Identify which cell holds the provided text, then report its (X, Y) central coordinate. 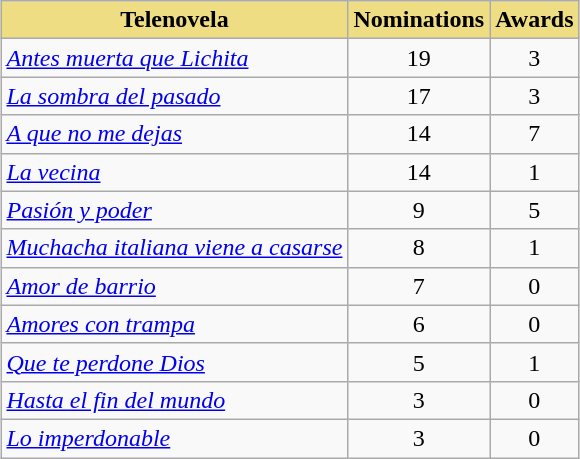
17 (419, 96)
Amores con trampa (174, 324)
Nominations (419, 20)
La sombra del pasado (174, 96)
8 (419, 248)
Antes muerta que Lichita (174, 58)
Lo imperdonable (174, 438)
19 (419, 58)
A que no me dejas (174, 134)
La vecina (174, 172)
Muchacha italiana viene a casarse (174, 248)
6 (419, 324)
Hasta el fin del mundo (174, 400)
Pasión y poder (174, 210)
Telenovela (174, 20)
Amor de barrio (174, 286)
9 (419, 210)
Awards (534, 20)
Que te perdone Dios (174, 362)
